Search for the cell housing the specified text and yield its [X, Y] center coordinate. 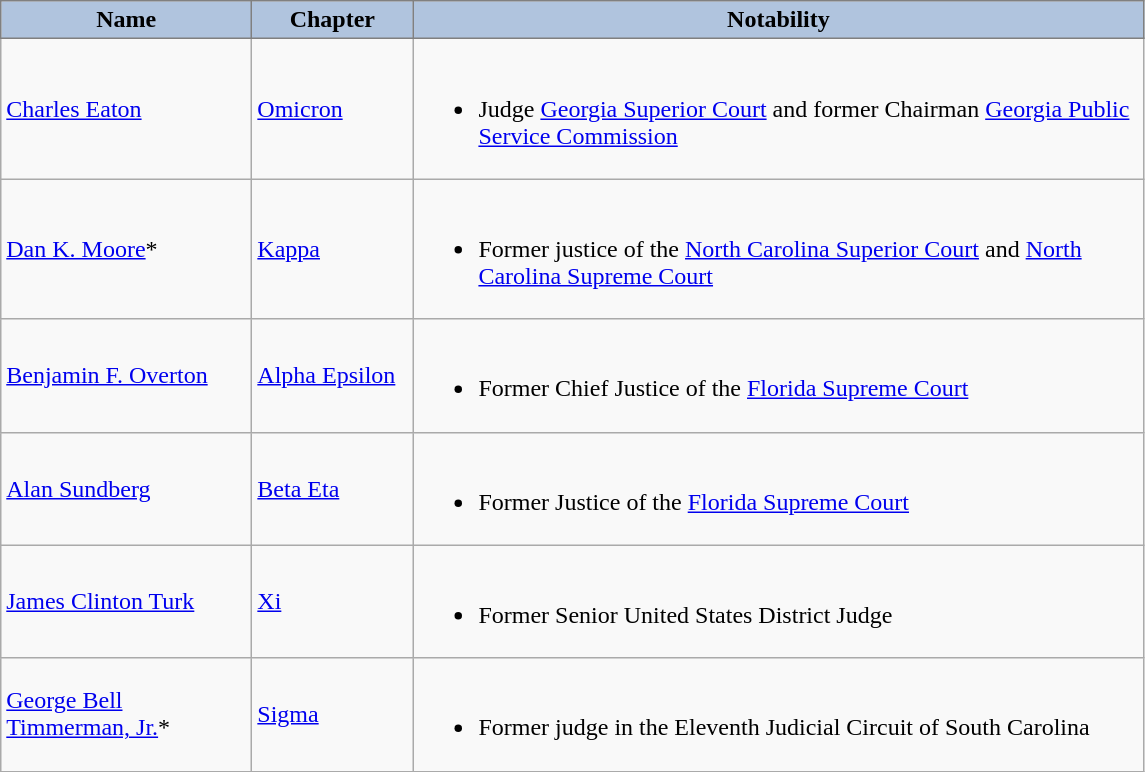
Notability [778, 20]
Judge Georgia Superior Court and former Chairman Georgia Public Service Commission [778, 109]
Former Senior United States District Judge [778, 602]
Former Justice of the Florida Supreme Court [778, 488]
Former justice of the North Carolina Superior Court and North Carolina Supreme Court [778, 249]
Omicron [332, 109]
George Bell Timmerman, Jr.* [126, 714]
Kappa [332, 249]
Alpha Epsilon [332, 376]
Beta Eta [332, 488]
Former Chief Justice of the Florida Supreme Court [778, 376]
Charles Eaton [126, 109]
Chapter [332, 20]
Name [126, 20]
Former judge in the Eleventh Judicial Circuit of South Carolina [778, 714]
Xi [332, 602]
James Clinton Turk [126, 602]
Sigma [332, 714]
Dan K. Moore* [126, 249]
Alan Sundberg [126, 488]
Benjamin F. Overton [126, 376]
